Search for the cell housing the specified text and yield its (X, Y) center coordinate. 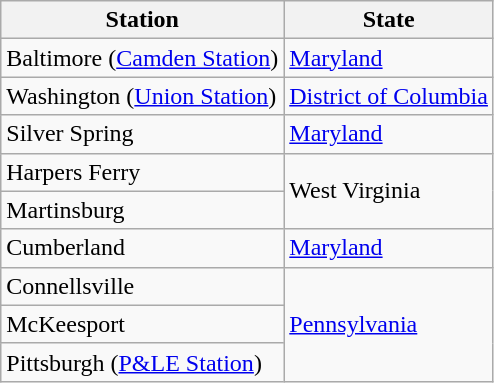
Pennsylvania (389, 324)
Cumberland (142, 248)
Harpers Ferry (142, 172)
Martinsburg (142, 210)
Connellsville (142, 286)
Silver Spring (142, 134)
Pittsburgh (P&LE Station) (142, 362)
Station (142, 20)
McKeesport (142, 324)
State (389, 20)
West Virginia (389, 191)
Baltimore (Camden Station) (142, 58)
District of Columbia (389, 96)
Washington (Union Station) (142, 96)
